Search for the cell housing the specified text and yield its (X, Y) center coordinate. 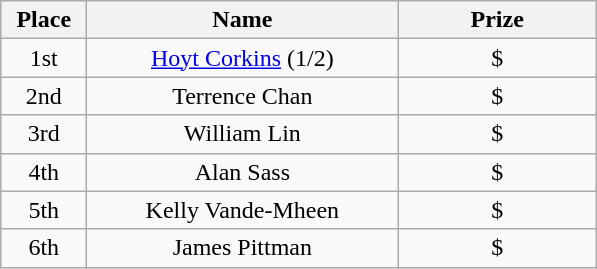
Hoyt Corkins (1/2) (242, 58)
Alan Sass (242, 172)
4th (44, 172)
Place (44, 20)
5th (44, 210)
Prize (498, 20)
William Lin (242, 134)
Name (242, 20)
1st (44, 58)
James Pittman (242, 248)
Kelly Vande-Mheen (242, 210)
2nd (44, 96)
6th (44, 248)
3rd (44, 134)
Terrence Chan (242, 96)
